Output the [X, Y] coordinate of the center of the cell containing the given text.  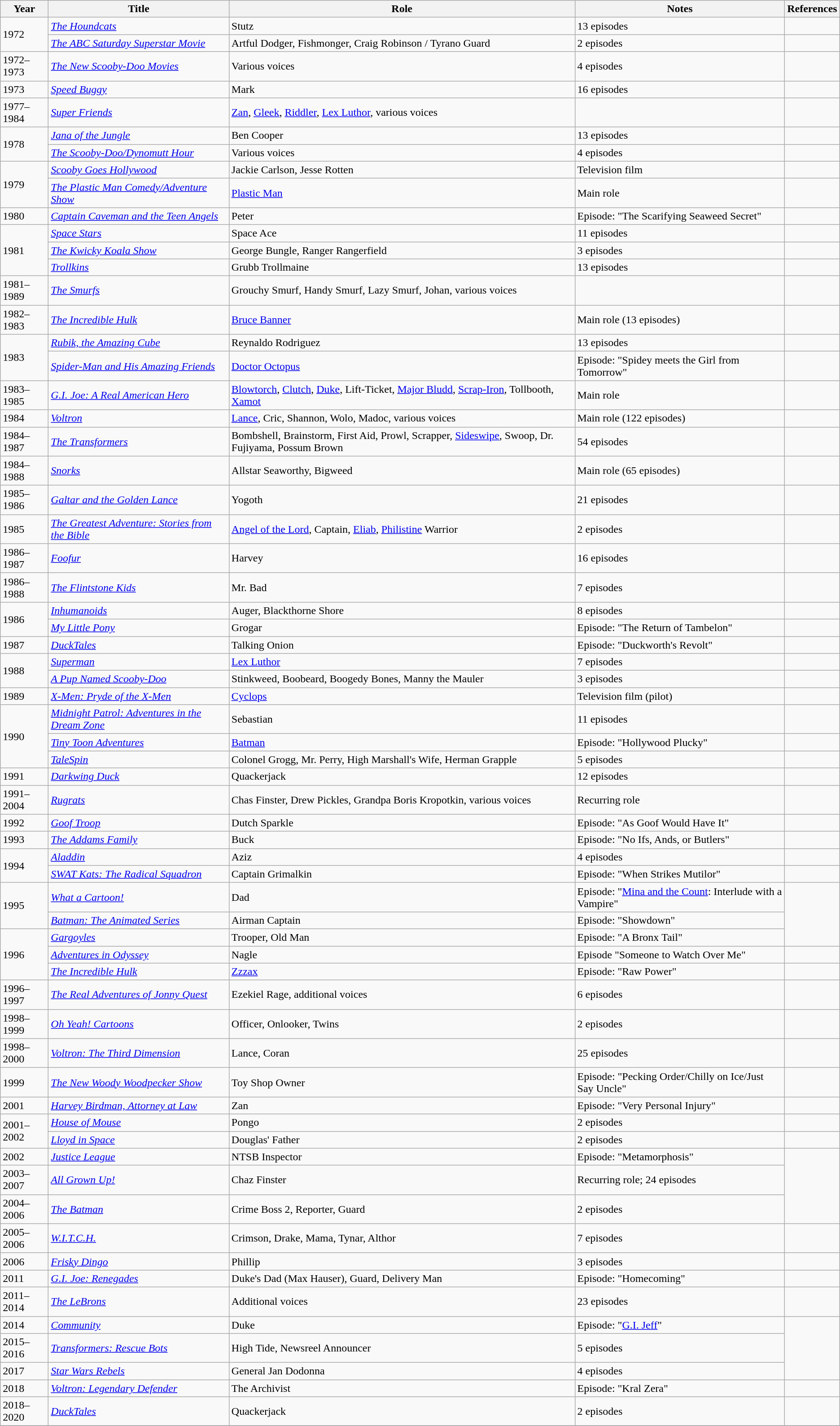
Episode: "Duckworth's Revolt" [680, 645]
Phillip [402, 1261]
The Archivist [402, 1388]
Voltron [139, 418]
54 episodes [680, 442]
Grogar [402, 627]
1985 [24, 529]
Recurring role; 24 episodes [680, 1180]
X-Men: Pryde of the X-Men [139, 696]
2014 [24, 1325]
Justice League [139, 1157]
8 episodes [680, 610]
G.I. Joe: A Real American Hero [139, 395]
Grubb Trollmaine [402, 268]
2011 [24, 1278]
The Batman [139, 1209]
A Pup Named Scooby-Doo [139, 679]
SWAT Kats: The Radical Squadron [139, 874]
Artful Dodger, Fishmonger, Craig Robinson / Tyrano Guard [402, 43]
Plastic Man [402, 193]
The Scooby-Doo/Dynomutt Hour [139, 153]
1993 [24, 840]
Zan, Gleek, Riddler, Lex Luthor, various voices [402, 112]
Allstar Seaworthy, Bigweed [402, 470]
The Houndcats [139, 26]
Auger, Blackthorne Shore [402, 610]
1980 [24, 216]
Bombshell, Brainstorm, First Aid, Prowl, Scrapper, Sideswipe, Swoop, Dr. Fujiyama, Possum Brown [402, 442]
Episode: "Spidey meets the Girl from Tomorrow" [680, 366]
1973 [24, 89]
Adventures in Odyssey [139, 955]
Bruce Banner [402, 320]
Recurring role [680, 800]
Stutz [402, 26]
Lloyd in Space [139, 1140]
Main role (122 episodes) [680, 418]
Galtar and the Golden Lance [139, 500]
1979 [24, 184]
1984–1988 [24, 470]
1977–1984 [24, 112]
Goof Troop [139, 823]
Pongo [402, 1123]
Cyclops [402, 696]
W.I.T.C.H. [139, 1238]
The Real Adventures of Jonny Quest [139, 995]
1987 [24, 645]
Voltron: The Third Dimension [139, 1053]
Rubik, the Amazing Cube [139, 343]
The Transformers [139, 442]
1986–1988 [24, 587]
Space Stars [139, 233]
Foofur [139, 558]
1972–1973 [24, 66]
Episode: "Very Personal Injury" [680, 1106]
2003–2007 [24, 1180]
Role [402, 9]
The Flintstone Kids [139, 587]
2017 [24, 1371]
2002 [24, 1157]
Scooby Goes Hollywood [139, 170]
Star Wars Rebels [139, 1371]
Episode: "A Bronx Tail" [680, 937]
Oh Yeah! Cartoons [139, 1024]
1988 [24, 671]
2006 [24, 1261]
1996–1997 [24, 995]
Main role (13 episodes) [680, 320]
Episode: "The Scarifying Seaweed Secret" [680, 216]
1994 [24, 865]
Crimson, Drake, Mama, Tynar, Althor [402, 1238]
Captain Grimalkin [402, 874]
Mark [402, 89]
Episode: "Hollywood Plucky" [680, 742]
Stinkweed, Boobeard, Boogedy Bones, Manny the Mauler [402, 679]
Reynaldo Rodriguez [402, 343]
2018 [24, 1388]
1991–2004 [24, 800]
1984 [24, 418]
Aziz [402, 857]
NTSB Inspector [402, 1157]
Episode "Someone to Watch Over Me" [680, 955]
1981–1989 [24, 291]
1972 [24, 35]
The Plastic Man Comedy/Adventure Show [139, 193]
21 episodes [680, 500]
Blowtorch, Clutch, Duke, Lift-Ticket, Major Bludd, Scrap-Iron, Tollbooth, Xamot [402, 395]
Zzzax [402, 972]
Television film (pilot) [680, 696]
Episode: "Raw Power" [680, 972]
Transformers: Rescue Bots [139, 1348]
The New Woody Woodpecker Show [139, 1083]
Episode: "The Return of Tambelon" [680, 627]
1996 [24, 954]
What a Cartoon! [139, 897]
TaleSpin [139, 759]
House of Mouse [139, 1123]
1992 [24, 823]
The ABC Saturday Superstar Movie [139, 43]
Space Ace [402, 233]
Douglas' Father [402, 1140]
Buck [402, 840]
Trollkins [139, 268]
Community [139, 1325]
The LeBrons [139, 1302]
1999 [24, 1083]
Sebastian [402, 719]
Lance, Coran [402, 1053]
The Greatest Adventure: Stories from the Bible [139, 529]
Episode: "G.I. Jeff" [680, 1325]
Midnight Patrol: Adventures in the Dream Zone [139, 719]
2015–2016 [24, 1348]
Gargoyles [139, 937]
1986 [24, 619]
Speed Buggy [139, 89]
Chas Finster, Drew Pickles, Grandpa Boris Kropotkin, various voices [402, 800]
2001–2002 [24, 1131]
25 episodes [680, 1053]
Harvey Birdman, Attorney at Law [139, 1106]
Episode: "Mina and the Count: Interlude with a Vampire" [680, 897]
Dutch Sparkle [402, 823]
2004–2006 [24, 1209]
Episode: "Kral Zera" [680, 1388]
Television film [680, 170]
1984–1987 [24, 442]
All Grown Up! [139, 1180]
Year [24, 9]
1986–1987 [24, 558]
Mr. Bad [402, 587]
6 episodes [680, 995]
Snorks [139, 470]
Frisky Dingo [139, 1261]
Dad [402, 897]
Crime Boss 2, Reporter, Guard [402, 1209]
1983–1985 [24, 395]
Episode: "No Ifs, Ands, or Butlers" [680, 840]
Super Friends [139, 112]
Inhumanoids [139, 610]
Doctor Octopus [402, 366]
1981 [24, 250]
1989 [24, 696]
Chaz Finster [402, 1180]
2001 [24, 1106]
23 episodes [680, 1302]
2018–2020 [24, 1411]
Episode: "When Strikes Mutilor" [680, 874]
Duke [402, 1325]
Notes [680, 9]
1985–1986 [24, 500]
2005–2006 [24, 1238]
Batman: The Animated Series [139, 920]
Main role (65 episodes) [680, 470]
General Jan Dodonna [402, 1371]
Captain Caveman and the Teen Angels [139, 216]
Batman [402, 742]
Jana of the Jungle [139, 136]
Rugrats [139, 800]
Ezekiel Rage, additional voices [402, 995]
Episode: "As Goof Would Have It" [680, 823]
Episode: "Metamorphosis" [680, 1157]
Duke's Dad (Max Hauser), Guard, Delivery Man [402, 1278]
1983 [24, 357]
References [812, 9]
Title [139, 9]
1998–1999 [24, 1024]
Trooper, Old Man [402, 937]
Nagle [402, 955]
George Bungle, Ranger Rangerfield [402, 250]
Ben Cooper [402, 136]
G.I. Joe: Renegades [139, 1278]
Colonel Grogg, Mr. Perry, High Marshall's Wife, Herman Grapple [402, 759]
Spider-Man and His Amazing Friends [139, 366]
2011–2014 [24, 1302]
Grouchy Smurf, Handy Smurf, Lazy Smurf, Johan, various voices [402, 291]
Voltron: Legendary Defender [139, 1388]
Episode: "Showdown" [680, 920]
Harvey [402, 558]
High Tide, Newsreel Announcer [402, 1348]
Lance, Cric, Shannon, Wolo, Madoc, various voices [402, 418]
Yogoth [402, 500]
Officer, Onlooker, Twins [402, 1024]
Peter [402, 216]
The New Scooby-Doo Movies [139, 66]
Angel of the Lord, Captain, Eliab, Philistine Warrior [402, 529]
Airman Captain [402, 920]
Toy Shop Owner [402, 1083]
1995 [24, 906]
Additional voices [402, 1302]
Talking Onion [402, 645]
Lex Luthor [402, 662]
1990 [24, 736]
Zan [402, 1106]
The Kwicky Koala Show [139, 250]
The Addams Family [139, 840]
Jackie Carlson, Jesse Rotten [402, 170]
My Little Pony [139, 627]
1998–2000 [24, 1053]
Darkwing Duck [139, 777]
1982–1983 [24, 320]
1991 [24, 777]
Episode: "Pecking Order/Chilly on Ice/Just Say Uncle" [680, 1083]
Aladdin [139, 857]
The Smurfs [139, 291]
Tiny Toon Adventures [139, 742]
1978 [24, 144]
12 episodes [680, 777]
Episode: "Homecoming" [680, 1278]
Superman [139, 662]
